From the cell containing the given text, extract its center point as (x, y) coordinate. 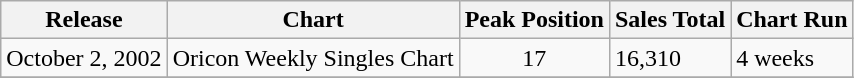
4 weeks (792, 58)
October 2, 2002 (84, 58)
Release (84, 20)
Oricon Weekly Singles Chart (313, 58)
Peak Position (534, 20)
17 (534, 58)
16,310 (670, 58)
Chart Run (792, 20)
Chart (313, 20)
Sales Total (670, 20)
